For the text-containing cell, return its midpoint in (X, Y) coordinate format. 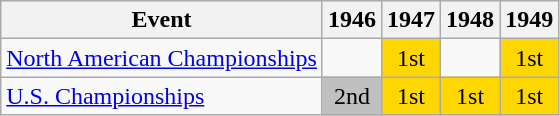
1949 (530, 20)
2nd (352, 96)
1947 (412, 20)
North American Championships (162, 58)
Event (162, 20)
U.S. Championships (162, 96)
1946 (352, 20)
1948 (470, 20)
